Capture the cell that displays the provided text and extract its [x, y] central coordinate. 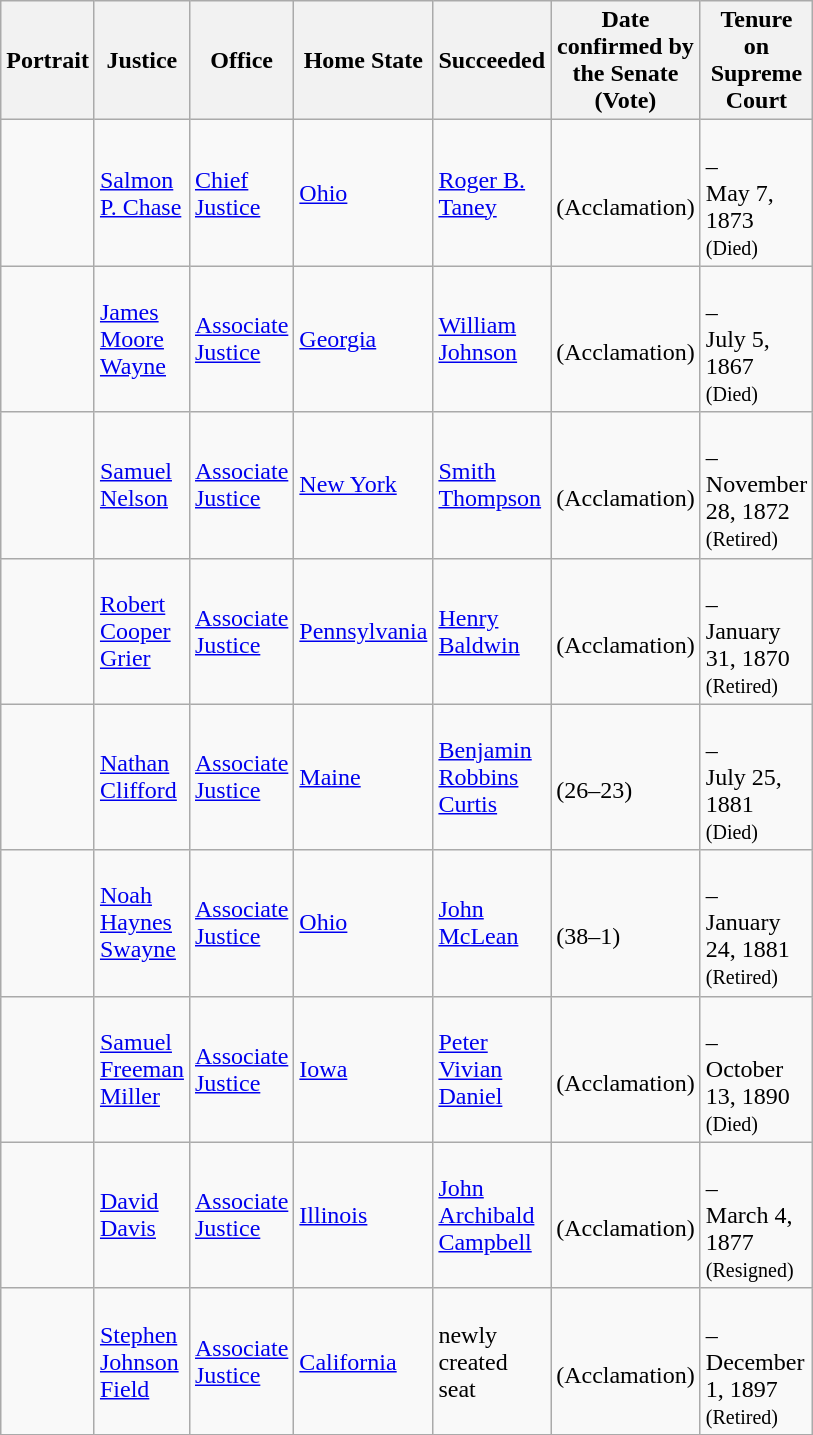
(26–23) [626, 777]
Succeeded [492, 60]
–May 7, 1873(Died) [756, 193]
Samuel Nelson [142, 485]
John McLean [492, 923]
Robert Cooper Grier [142, 631]
–March 4, 1877(Resigned) [756, 1215]
–July 25, 1881(Died) [756, 777]
Chief Justice [241, 193]
John Archibald Campbell [492, 1215]
–July 5, 1867(Died) [756, 339]
Portrait [48, 60]
Office [241, 60]
Smith Thompson [492, 485]
James Moore Wayne [142, 339]
Stephen Johnson Field [142, 1361]
Illinois [364, 1215]
–December 1, 1897(Retired) [756, 1361]
William Johnson [492, 339]
Roger B. Taney [492, 193]
New York [364, 485]
Benjamin Robbins Curtis [492, 777]
–October 13, 1890(Died) [756, 1069]
Nathan Clifford [142, 777]
Date confirmed by the Senate(Vote) [626, 60]
Henry Baldwin [492, 631]
newly created seat [492, 1361]
California [364, 1361]
Justice [142, 60]
(38–1) [626, 923]
–November 28, 1872(Retired) [756, 485]
–January 24, 1881(Retired) [756, 923]
David Davis [142, 1215]
Samuel Freeman Miller [142, 1069]
Noah Haynes Swayne [142, 923]
Iowa [364, 1069]
Peter Vivian Daniel [492, 1069]
Pennsylvania [364, 631]
Salmon P. Chase [142, 193]
Home State [364, 60]
Maine [364, 777]
–January 31, 1870(Retired) [756, 631]
Georgia [364, 339]
Tenure on Supreme Court [756, 60]
